Locate the cell with the specified text and output its [x, y] center coordinate. 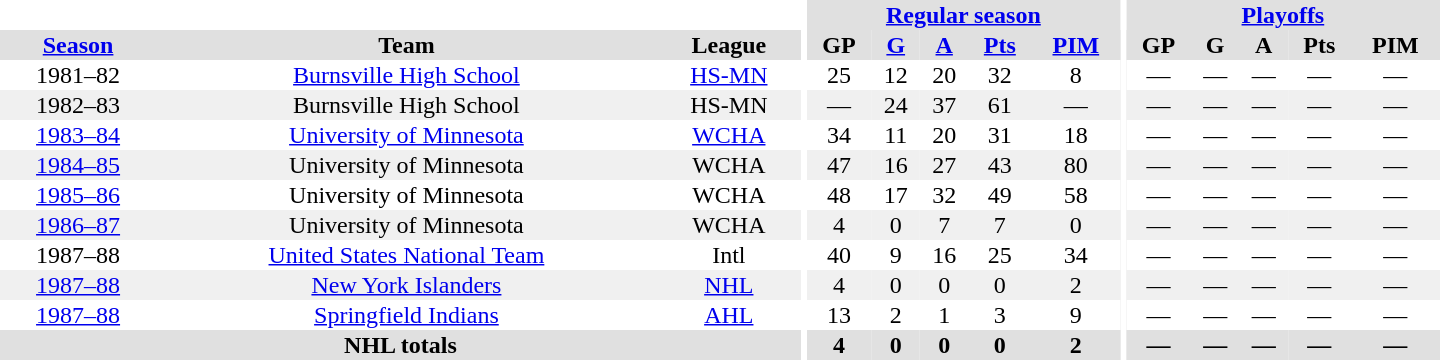
11 [896, 135]
Springfield Indians [406, 315]
1981–82 [78, 75]
AHL [729, 315]
48 [838, 195]
17 [896, 195]
NHL totals [400, 345]
United States National Team [406, 255]
NHL [729, 285]
12 [896, 75]
37 [944, 105]
8 [1076, 75]
1985–86 [78, 195]
League [729, 45]
49 [1000, 195]
1984–85 [78, 165]
1 [944, 315]
1982–83 [78, 105]
1986–87 [78, 225]
Team [406, 45]
80 [1076, 165]
New York Islanders [406, 285]
18 [1076, 135]
61 [1000, 105]
3 [1000, 315]
Season [78, 45]
31 [1000, 135]
43 [1000, 165]
1983–84 [78, 135]
40 [838, 255]
Playoffs [1283, 15]
58 [1076, 195]
47 [838, 165]
Intl [729, 255]
13 [838, 315]
27 [944, 165]
24 [896, 105]
Regular season [963, 15]
